Pinpoint the cell where the given text exists, returning its (X, Y) midpoint coordinate. 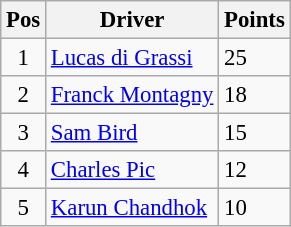
Franck Montagny (132, 95)
3 (24, 133)
1 (24, 58)
12 (254, 170)
25 (254, 58)
Sam Bird (132, 133)
4 (24, 170)
15 (254, 133)
Charles Pic (132, 170)
2 (24, 95)
Karun Chandhok (132, 208)
Driver (132, 20)
Lucas di Grassi (132, 58)
5 (24, 208)
18 (254, 95)
Pos (24, 20)
Points (254, 20)
10 (254, 208)
